Return (x, y) of the center of cell containing provided text 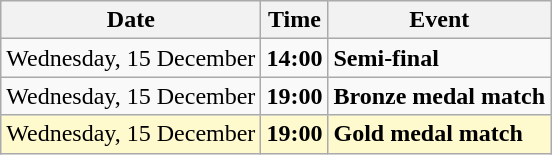
Gold medal match (440, 134)
Semi-final (440, 58)
Time (294, 20)
Bronze medal match (440, 96)
14:00 (294, 58)
Event (440, 20)
Date (131, 20)
